Output the [x, y] coordinate of the center of the cell containing the given text.  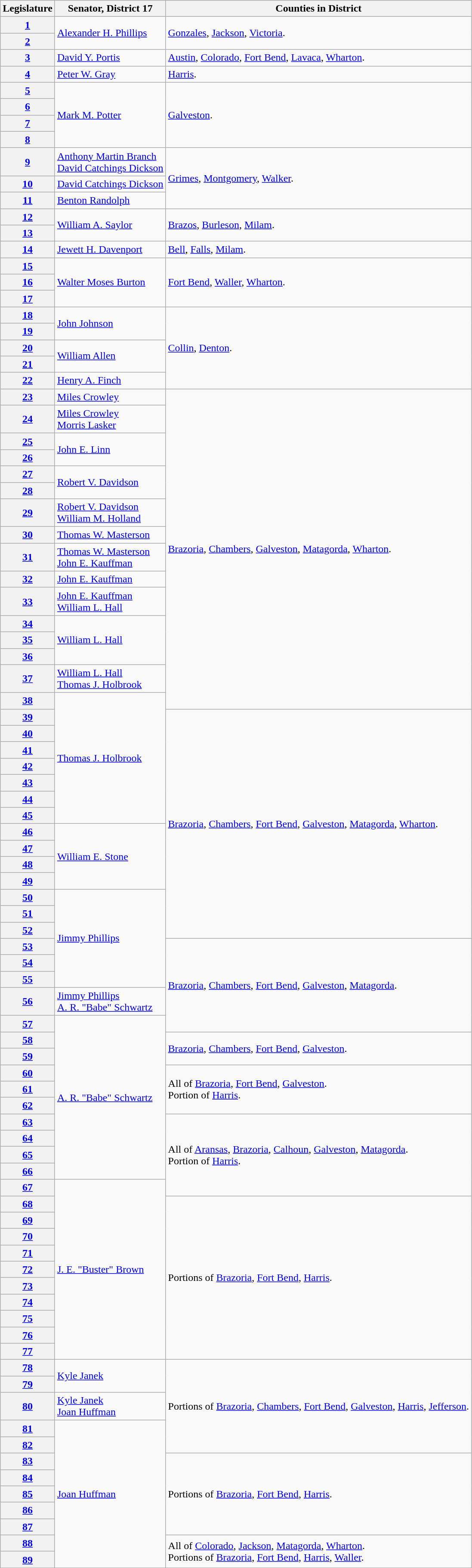
70 [28, 1237]
49 [28, 881]
47 [28, 848]
75 [28, 1318]
Benton Randolph [110, 200]
2 [28, 41]
66 [28, 1171]
William E. Stone [110, 857]
36 [28, 656]
John Johnson [110, 323]
Robert V. Davidson [110, 482]
Thomas W. MastersonJohn E. Kauffman [110, 557]
Joan Huffman [110, 1494]
25 [28, 441]
Brazoria, Chambers, Galveston, Matagorda, Wharton. [318, 549]
Thomas J. Holbrook [110, 758]
Senator, District 17 [110, 9]
16 [28, 282]
73 [28, 1286]
14 [28, 250]
Peter W. Gray [110, 74]
41 [28, 750]
6 [28, 107]
4 [28, 74]
30 [28, 535]
64 [28, 1138]
65 [28, 1155]
44 [28, 799]
79 [28, 1384]
53 [28, 946]
61 [28, 1089]
Miles Crowley [110, 397]
Mark M. Potter [110, 115]
50 [28, 897]
All of Aransas, Brazoria, Calhoun, Galveston, Matagorda.Portion of Harris. [318, 1155]
8 [28, 139]
46 [28, 832]
15 [28, 266]
John E. Kauffman [110, 579]
84 [28, 1478]
9 [28, 162]
Brazos, Burleson, Milam. [318, 225]
80 [28, 1407]
81 [28, 1429]
Alexander H. Phillips [110, 33]
Jimmy Phillips [110, 938]
Harris. [318, 74]
48 [28, 865]
Brazoria, Chambers, Fort Bend, Galveston, Matagorda, Wharton. [318, 824]
Legislature [28, 9]
12 [28, 216]
56 [28, 1001]
52 [28, 930]
John E. KauffmanWilliam L. Hall [110, 602]
20 [28, 348]
77 [28, 1352]
28 [28, 490]
43 [28, 782]
William A. Saylor [110, 225]
Brazoria, Chambers, Fort Bend, Galveston. [318, 1048]
3 [28, 58]
Collin, Denton. [318, 348]
83 [28, 1461]
David Y. Portis [110, 58]
74 [28, 1302]
Walter Moses Burton [110, 282]
All of Brazoria, Fort Bend, Galveston.Portion of Harris. [318, 1089]
37 [28, 678]
78 [28, 1368]
40 [28, 733]
89 [28, 1559]
Grimes, Montgomery, Walker. [318, 178]
Kyle Janek [110, 1376]
32 [28, 579]
39 [28, 717]
18 [28, 315]
19 [28, 331]
Counties in District [318, 9]
88 [28, 1543]
34 [28, 624]
Robert V. DavidsonWilliam M. Holland [110, 513]
Jewett H. Davenport [110, 250]
63 [28, 1122]
27 [28, 474]
Thomas W. Masterson [110, 535]
A. R. "Babe" Schwartz [110, 1098]
23 [28, 397]
Bell, Falls, Milam. [318, 250]
72 [28, 1269]
69 [28, 1220]
Fort Bend, Waller, Wharton. [318, 282]
35 [28, 640]
24 [28, 419]
17 [28, 299]
Galveston. [318, 115]
76 [28, 1335]
87 [28, 1527]
54 [28, 963]
86 [28, 1510]
Kyle JanekJoan Huffman [110, 1407]
62 [28, 1106]
John E. Linn [110, 449]
55 [28, 979]
26 [28, 458]
7 [28, 123]
5 [28, 90]
J. E. "Buster" Brown [110, 1270]
William L. Hall [110, 640]
Jimmy PhillipsA. R. "Babe" Schwartz [110, 1001]
Miles CrowleyMorris Lasker [110, 419]
71 [28, 1253]
Austin, Colorado, Fort Bend, Lavaca, Wharton. [318, 58]
68 [28, 1204]
45 [28, 816]
Brazoria, Chambers, Fort Bend, Galveston, Matagorda. [318, 985]
Portions of Brazoria, Chambers, Fort Bend, Galveston, Harris, Jefferson. [318, 1407]
1 [28, 25]
William L. HallThomas J. Holbrook [110, 678]
58 [28, 1040]
Anthony Martin BranchDavid Catchings Dickson [110, 162]
All of Colorado, Jackson, Matagorda, Wharton.Portions of Brazoria, Fort Bend, Harris, Waller. [318, 1551]
22 [28, 380]
59 [28, 1056]
Gonzales, Jackson, Victoria. [318, 33]
85 [28, 1494]
13 [28, 233]
29 [28, 513]
82 [28, 1445]
57 [28, 1024]
Henry A. Finch [110, 380]
60 [28, 1073]
33 [28, 602]
William Allen [110, 356]
David Catchings Dickson [110, 184]
10 [28, 184]
42 [28, 766]
11 [28, 200]
38 [28, 701]
31 [28, 557]
21 [28, 364]
67 [28, 1188]
51 [28, 914]
